Scan for the cell matching the given text and deliver its (x, y) coordinate at center. 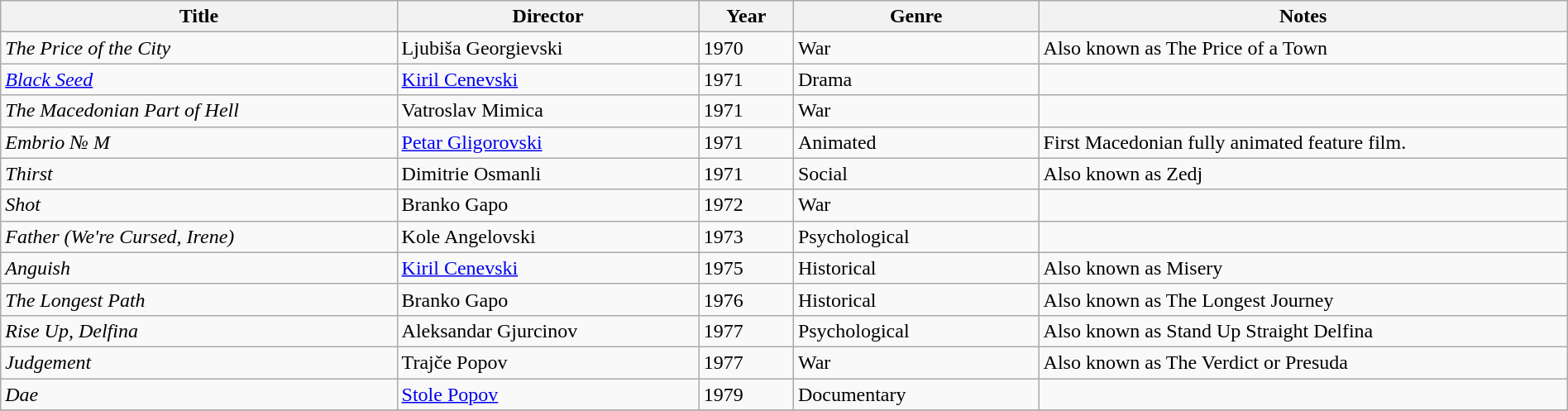
1979 (746, 394)
Dae (198, 394)
1975 (746, 268)
Trajče Popov (547, 362)
Year (746, 17)
Vatroslav Mimica (547, 111)
Also known as The Longest Journey (1303, 299)
1972 (746, 205)
Also known as The Verdict or Presuda (1303, 362)
Also known as Zedj (1303, 174)
Stole Popov (547, 394)
The Longest Path (198, 299)
Also known as The Price of a Town (1303, 48)
Embrio № M (198, 142)
Notes (1303, 17)
Thirst (198, 174)
Drama (916, 79)
1970 (746, 48)
1976 (746, 299)
Dimitrie Osmanli (547, 174)
Director (547, 17)
Anguish (198, 268)
Aleksandar Gjurcinov (547, 331)
The Price of the City (198, 48)
Also known as Misery (1303, 268)
Genre (916, 17)
Also known as Stand Up Straight Delfina (1303, 331)
Animated (916, 142)
Title (198, 17)
Rise Up, Delfina (198, 331)
Documentary (916, 394)
Ljubiša Georgievski (547, 48)
Father (We're Cursed, Irene) (198, 237)
Kole Angelovski (547, 237)
Petar Gligorovski (547, 142)
1973 (746, 237)
Black Seed (198, 79)
The Macedonian Part of Hell (198, 111)
Judgement (198, 362)
First Macedonian fully animated feature film. (1303, 142)
Social (916, 174)
Shot (198, 205)
